Detect which cell encompasses the target text, then output its (X, Y) center coordinate. 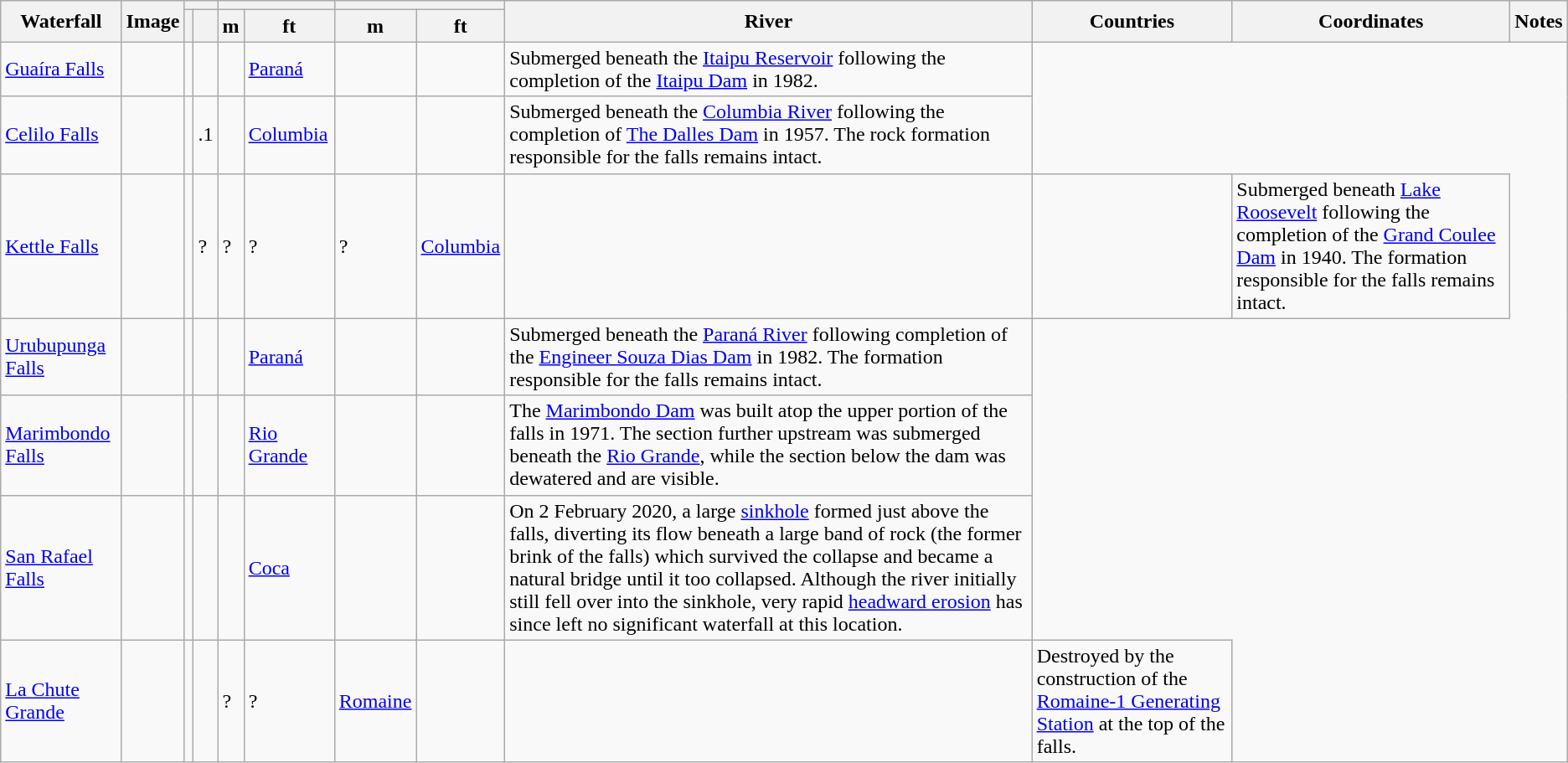
Image (152, 22)
Submerged beneath the Itaipu Reservoir following the completion of the Itaipu Dam in 1982. (769, 69)
Urubupunga Falls (61, 357)
Waterfall (61, 22)
La Chute Grande (61, 701)
Submerged beneath the Columbia River following the completion of The Dalles Dam in 1957. The rock formation responsible for the falls remains intact. (769, 135)
San Rafael Falls (61, 568)
River (769, 22)
Celilo Falls (61, 135)
Rio Grande (289, 446)
Marimbondo Falls (61, 446)
Submerged beneath Lake Roosevelt following the completion of the Grand Coulee Dam in 1940. The formation responsible for the falls remains intact. (1371, 246)
Notes (1539, 22)
Guaíra Falls (61, 69)
Destroyed by the construction of the Romaine-1 Generating Station at the top of the falls. (1132, 701)
Kettle Falls (61, 246)
Romaine (375, 701)
Countries (1132, 22)
.1 (206, 135)
Coordinates (1371, 22)
Coca (289, 568)
